From the cell containing the given text, extract its center point as [x, y] coordinate. 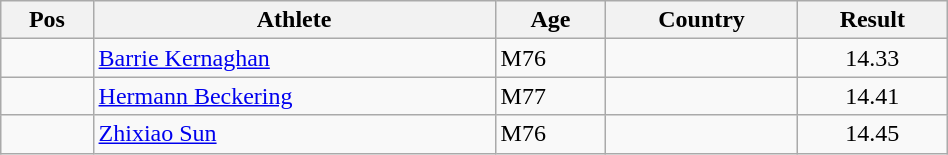
14.41 [872, 96]
Barrie Kernaghan [294, 58]
Athlete [294, 20]
Age [550, 20]
14.45 [872, 134]
M77 [550, 96]
Zhixiao Sun [294, 134]
Hermann Beckering [294, 96]
Country [702, 20]
Result [872, 20]
14.33 [872, 58]
Pos [47, 20]
